Return the (x, y) coordinate for the center point of the cell that contains the specified text.  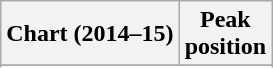
Chart (2014–15) (90, 34)
Peakposition (225, 34)
